Output the (x, y) coordinate of the center of the cell containing the given text.  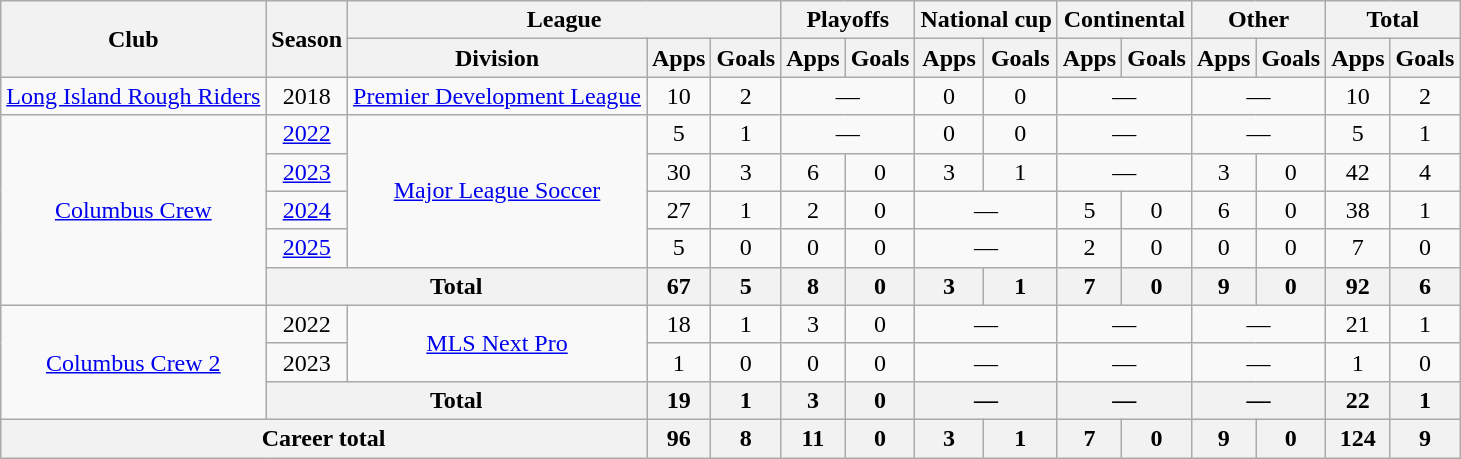
2024 (307, 210)
Career total (324, 438)
Columbus Crew (134, 210)
38 (1358, 210)
19 (678, 400)
MLS Next Pro (498, 343)
2018 (307, 96)
Long Island Rough Riders (134, 96)
National cup (986, 20)
96 (678, 438)
4 (1425, 172)
30 (678, 172)
Premier Development League (498, 96)
Season (307, 39)
124 (1358, 438)
21 (1358, 324)
22 (1358, 400)
11 (813, 438)
Other (1258, 20)
Club (134, 39)
67 (678, 286)
2025 (307, 248)
Continental (1124, 20)
18 (678, 324)
Major League Soccer (498, 191)
League (564, 20)
27 (678, 210)
92 (1358, 286)
Playoffs (848, 20)
42 (1358, 172)
Columbus Crew 2 (134, 362)
Division (498, 58)
